Scan for the cell matching the given text and deliver its [x, y] coordinate at center. 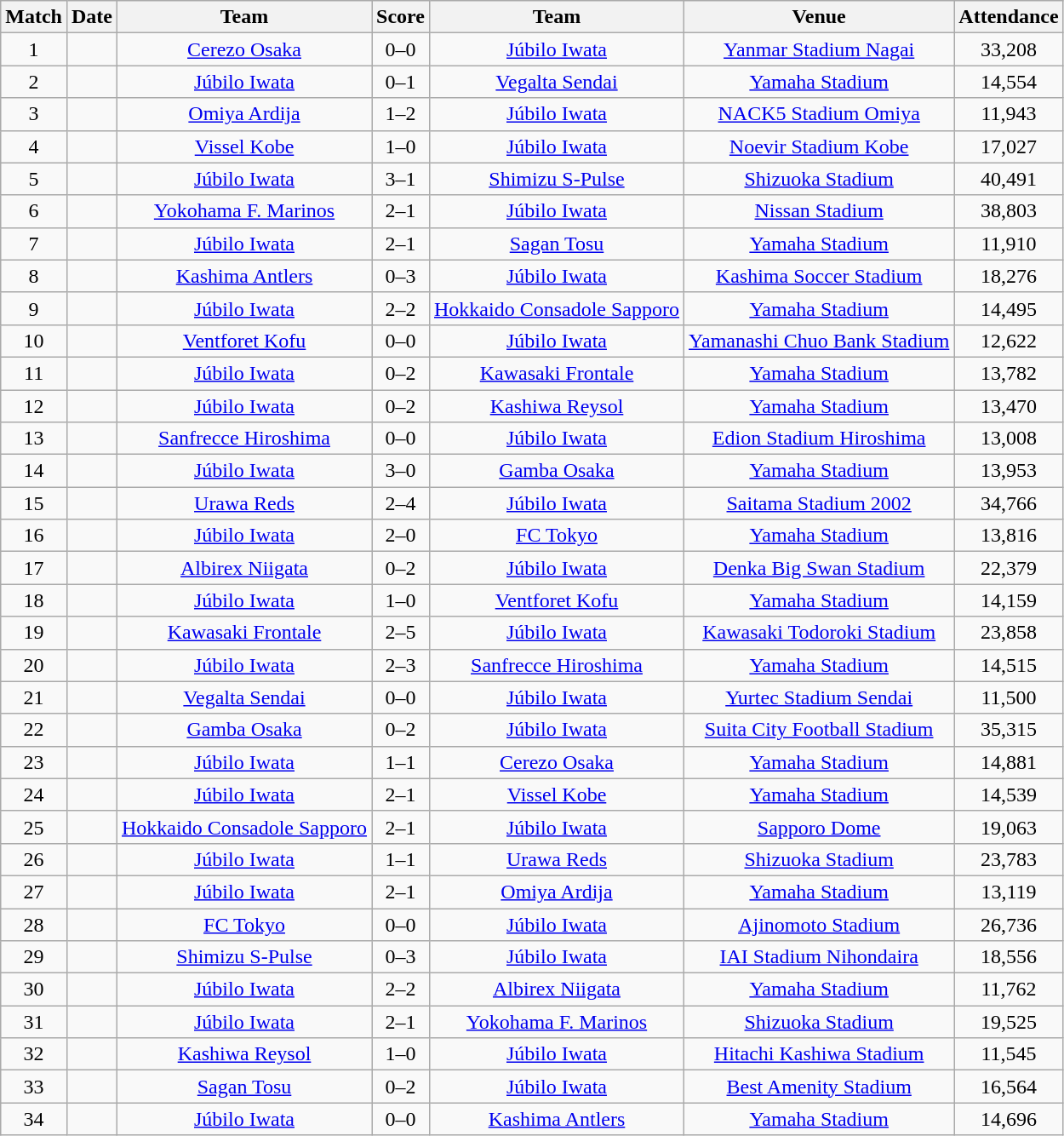
Yamanashi Chuo Bank Stadium [819, 341]
29 [34, 957]
0–1 [401, 82]
Yanmar Stadium Nagai [819, 49]
22,379 [1009, 568]
11,762 [1009, 990]
Best Amenity Stadium [819, 1087]
22 [34, 730]
9 [34, 308]
16,564 [1009, 1087]
2 [34, 82]
38,803 [1009, 211]
Kawasaki Todoroki Stadium [819, 633]
NACK5 Stadium Omiya [819, 114]
Match [34, 17]
23,783 [1009, 859]
Denka Big Swan Stadium [819, 568]
26 [34, 859]
30 [34, 990]
19,525 [1009, 1022]
19,063 [1009, 827]
Saitama Stadium 2002 [819, 503]
16 [34, 536]
4 [34, 146]
14,495 [1009, 308]
11,910 [1009, 244]
32 [34, 1054]
27 [34, 892]
2–4 [401, 503]
18,556 [1009, 957]
24 [34, 795]
19 [34, 633]
13,470 [1009, 406]
17 [34, 568]
Noevir Stadium Kobe [819, 146]
11,500 [1009, 697]
2–5 [401, 633]
14,159 [1009, 600]
12,622 [1009, 341]
14,696 [1009, 1119]
Date [92, 17]
5 [34, 179]
31 [34, 1022]
Edion Stadium Hiroshima [819, 439]
33,208 [1009, 49]
18,276 [1009, 276]
2–3 [401, 665]
13,119 [1009, 892]
1–2 [401, 114]
14,554 [1009, 82]
28 [34, 924]
6 [34, 211]
Suita City Football Stadium [819, 730]
IAI Stadium Nihondaira [819, 957]
23,858 [1009, 633]
15 [34, 503]
7 [34, 244]
34,766 [1009, 503]
Ajinomoto Stadium [819, 924]
Hitachi Kashiwa Stadium [819, 1054]
35,315 [1009, 730]
10 [34, 341]
20 [34, 665]
21 [34, 697]
14,539 [1009, 795]
Score [401, 17]
11 [34, 373]
23 [34, 762]
14 [34, 471]
Attendance [1009, 17]
11,545 [1009, 1054]
3 [34, 114]
33 [34, 1087]
34 [34, 1119]
1 [34, 49]
26,736 [1009, 924]
8 [34, 276]
13 [34, 439]
2–0 [401, 536]
Sapporo Dome [819, 827]
3–1 [401, 179]
Yurtec Stadium Sendai [819, 697]
3–0 [401, 471]
13,782 [1009, 373]
13,008 [1009, 439]
17,027 [1009, 146]
Nissan Stadium [819, 211]
40,491 [1009, 179]
11,943 [1009, 114]
Venue [819, 17]
14,881 [1009, 762]
13,816 [1009, 536]
13,953 [1009, 471]
14,515 [1009, 665]
18 [34, 600]
Kashima Soccer Stadium [819, 276]
25 [34, 827]
12 [34, 406]
